Pinpoint the cell where the given text exists, returning its (X, Y) midpoint coordinate. 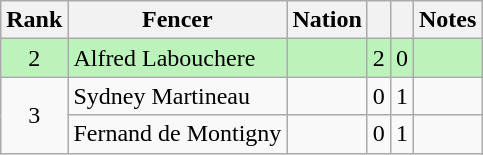
3 (34, 115)
Fernand de Montigny (178, 134)
Notes (447, 20)
Sydney Martineau (178, 96)
Alfred Labouchere (178, 58)
Rank (34, 20)
Fencer (178, 20)
Nation (327, 20)
